Determine the (x, y) coordinate at the center of the cell enclosing the given text.  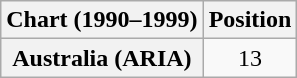
Chart (1990–1999) (102, 20)
13 (250, 58)
Position (250, 20)
Australia (ARIA) (102, 58)
